Extract the [X, Y] coordinate from the center of the cell holding the provided text.  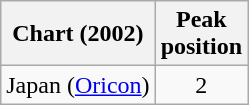
Japan (Oricon) [78, 85]
Peakposition [201, 34]
Chart (2002) [78, 34]
2 [201, 85]
